Determine the [X, Y] coordinate at the center of the cell enclosing the given text.  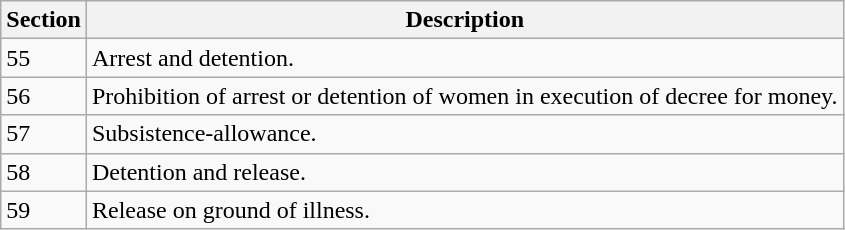
57 [44, 134]
59 [44, 210]
Description [464, 20]
Section [44, 20]
Release on ground of illness. [464, 210]
Prohibition of arrest or detention of women in execution of decree for money. [464, 96]
Arrest and detention. [464, 58]
Detention and release. [464, 172]
58 [44, 172]
55 [44, 58]
56 [44, 96]
Subsistence-allowance. [464, 134]
